Locate the cell with the specified text and output its (X, Y) center coordinate. 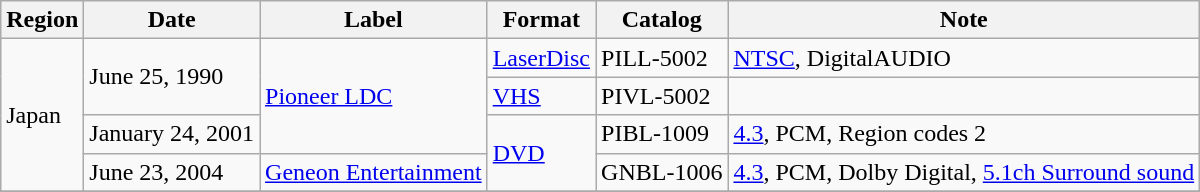
LaserDisc (541, 58)
Note (964, 20)
Label (374, 20)
DVD (541, 153)
Japan (42, 115)
GNBL-1006 (662, 172)
Pioneer LDC (374, 96)
4.3, PCM, Dolby Digital, 5.1ch Surround sound (964, 172)
4.3, PCM, Region codes 2 (964, 134)
Date (172, 20)
NTSC, DigitalAUDIO (964, 58)
Catalog (662, 20)
Format (541, 20)
VHS (541, 96)
January 24, 2001 (172, 134)
PIVL-5002 (662, 96)
June 23, 2004 (172, 172)
Region (42, 20)
PIBL-1009 (662, 134)
Geneon Entertainment (374, 172)
PILL-5002 (662, 58)
June 25, 1990 (172, 77)
